Determine the [X, Y] coordinate at the center of the cell enclosing the given text.  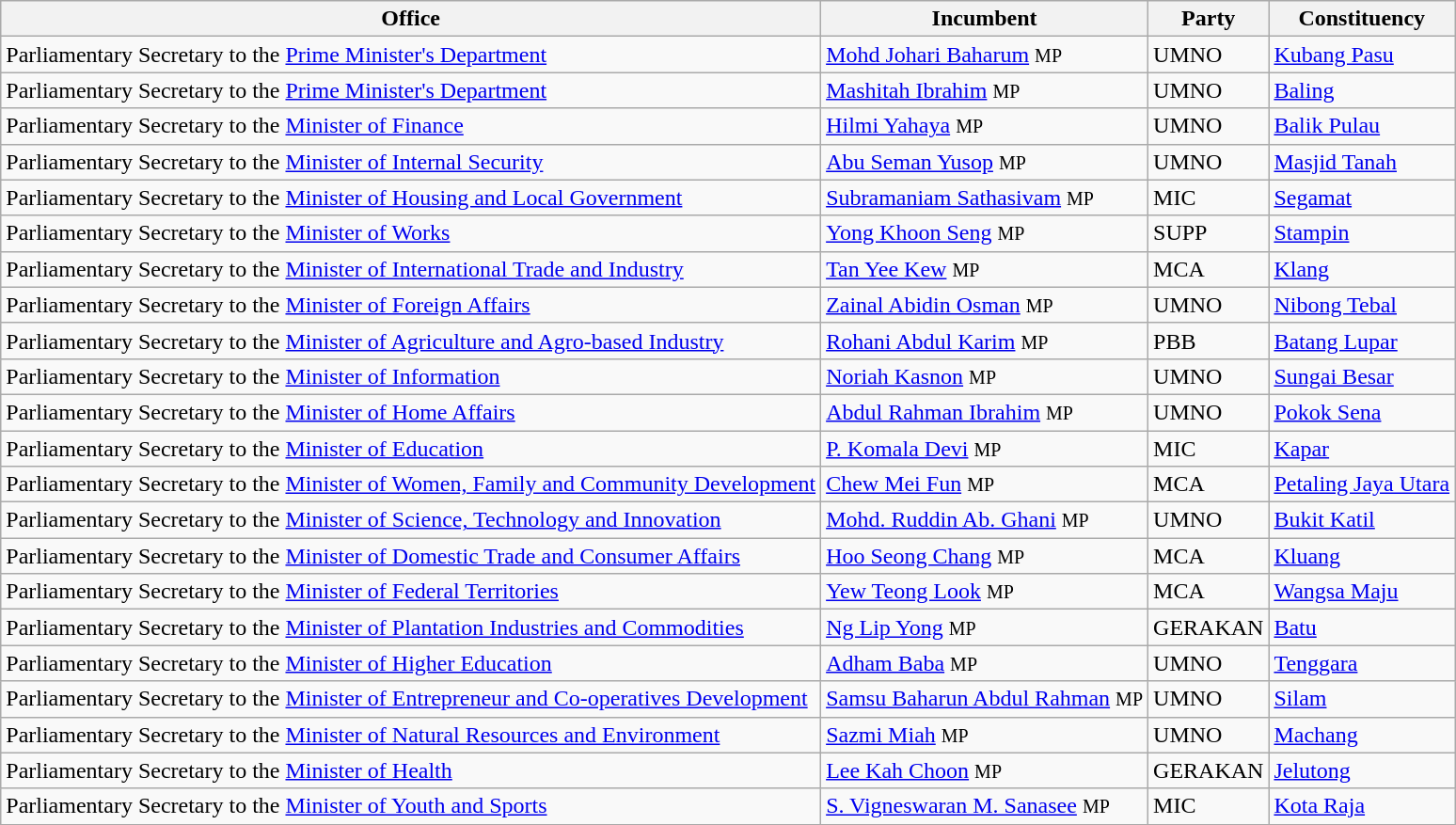
Wangsa Maju [1362, 592]
Hilmi Yahaya MP [985, 126]
Parliamentary Secretary to the Minister of Women, Family and Community Development [411, 484]
Incumbent [985, 19]
Batang Lupar [1362, 341]
Lee Kah Choon MP [985, 770]
Mashitah Ibrahim MP [985, 90]
Tenggara [1362, 663]
Kluang [1362, 556]
Sungai Besar [1362, 376]
Adham Baba MP [985, 663]
P. Komala Devi MP [985, 449]
Parliamentary Secretary to the Minister of Home Affairs [411, 412]
Constituency [1362, 19]
Chew Mei Fun MP [985, 484]
Parliamentary Secretary to the Minister of Natural Resources and Environment [411, 735]
Masjid Tanah [1362, 162]
Parliamentary Secretary to the Minister of Entrepreneur and Co-operatives Development [411, 699]
Petaling Jaya Utara [1362, 484]
Parliamentary Secretary to the Minister of Health [411, 770]
Parliamentary Secretary to the Minister of Plantation Industries and Commodities [411, 627]
Parliamentary Secretary to the Minister of Foreign Affairs [411, 305]
Parliamentary Secretary to the Minister of Information [411, 376]
Samsu Baharun Abdul Rahman MP [985, 699]
Jelutong [1362, 770]
Kubang Pasu [1362, 55]
Parliamentary Secretary to the Minister of Education [411, 449]
Parliamentary Secretary to the Minister of Works [411, 233]
Kapar [1362, 449]
S. Vigneswaran M. Sanasee MP [985, 806]
Rohani Abdul Karim MP [985, 341]
Parliamentary Secretary to the Minister of Agriculture and Agro-based Industry [411, 341]
Batu [1362, 627]
Mohd. Ruddin Ab. Ghani MP [985, 520]
Party [1209, 19]
Parliamentary Secretary to the Minister of International Trade and Industry [411, 269]
Parliamentary Secretary to the Minister of Housing and Local Government [411, 198]
SUPP [1209, 233]
Silam [1362, 699]
PBB [1209, 341]
Bukit Katil [1362, 520]
Parliamentary Secretary to the Minister of Science, Technology and Innovation [411, 520]
Tan Yee Kew MP [985, 269]
Segamat [1362, 198]
Mohd Johari Baharum MP [985, 55]
Parliamentary Secretary to the Minister of Higher Education [411, 663]
Sazmi Miah MP [985, 735]
Nibong Tebal [1362, 305]
Zainal Abidin Osman MP [985, 305]
Parliamentary Secretary to the Minister of Domestic Trade and Consumer Affairs [411, 556]
Hoo Seong Chang MP [985, 556]
Yew Teong Look MP [985, 592]
Subramaniam Sathasivam MP [985, 198]
Parliamentary Secretary to the Minister of Internal Security [411, 162]
Kota Raja [1362, 806]
Balik Pulau [1362, 126]
Parliamentary Secretary to the Minister of Youth and Sports [411, 806]
Machang [1362, 735]
Parliamentary Secretary to the Minister of Finance [411, 126]
Abdul Rahman Ibrahim MP [985, 412]
Abu Seman Yusop MP [985, 162]
Baling [1362, 90]
Stampin [1362, 233]
Pokok Sena [1362, 412]
Noriah Kasnon MP [985, 376]
Ng Lip Yong MP [985, 627]
Parliamentary Secretary to the Minister of Federal Territories [411, 592]
Klang [1362, 269]
Yong Khoon Seng MP [985, 233]
Office [411, 19]
